Determine the (X, Y) coordinate at the center of the cell enclosing the given text.  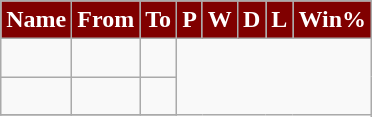
W (220, 20)
Name (36, 20)
To (158, 20)
P (190, 20)
From (106, 20)
L (280, 20)
D (251, 20)
Win% (332, 20)
